Return the [x, y] coordinate for the center point of the cell that contains the specified text.  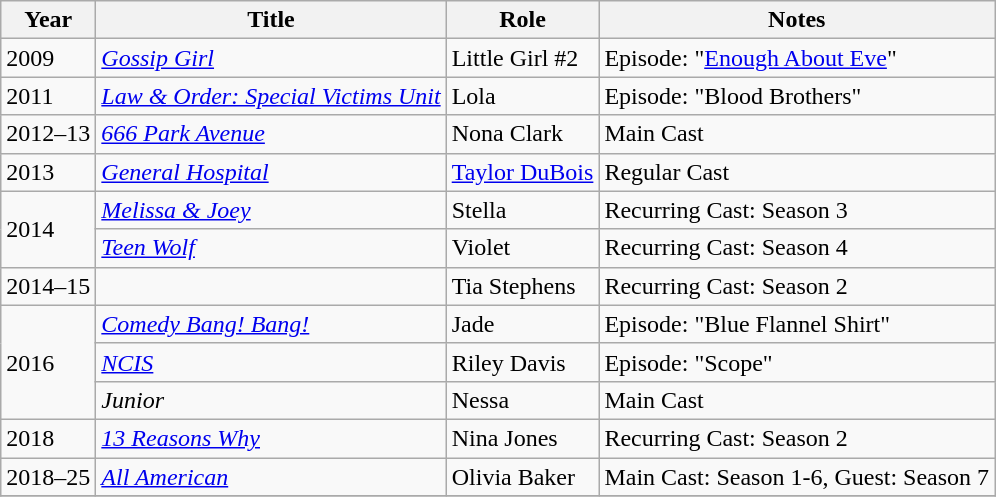
Episode: "Blood Brothers" [797, 96]
Melissa & Joey [271, 210]
Notes [797, 20]
Episode: "Blue Flannel Shirt" [797, 324]
2014 [48, 229]
2018 [48, 438]
Nona Clark [522, 134]
Riley Davis [522, 362]
2013 [48, 172]
Recurring Cast: Season 3 [797, 210]
Stella [522, 210]
Taylor DuBois [522, 172]
2016 [48, 362]
NCIS [271, 362]
13 Reasons Why [271, 438]
Gossip Girl [271, 58]
Law & Order: Special Victims Unit [271, 96]
Episode: "Scope" [797, 362]
Recurring Cast: Season 4 [797, 248]
Nina Jones [522, 438]
Nessa [522, 400]
All American [271, 477]
Main Cast: Season 1-6, Guest: Season 7 [797, 477]
Violet [522, 248]
Junior [271, 400]
Title [271, 20]
Regular Cast [797, 172]
Role [522, 20]
Year [48, 20]
Lola [522, 96]
Jade [522, 324]
2011 [48, 96]
2018–25 [48, 477]
General Hospital [271, 172]
Olivia Baker [522, 477]
666 Park Avenue [271, 134]
2009 [48, 58]
Little Girl #2 [522, 58]
Teen Wolf [271, 248]
Comedy Bang! Bang! [271, 324]
Episode: "Enough About Eve" [797, 58]
Tia Stephens [522, 286]
2012–13 [48, 134]
2014–15 [48, 286]
